Capture the cell that displays the provided text and extract its (x, y) central coordinate. 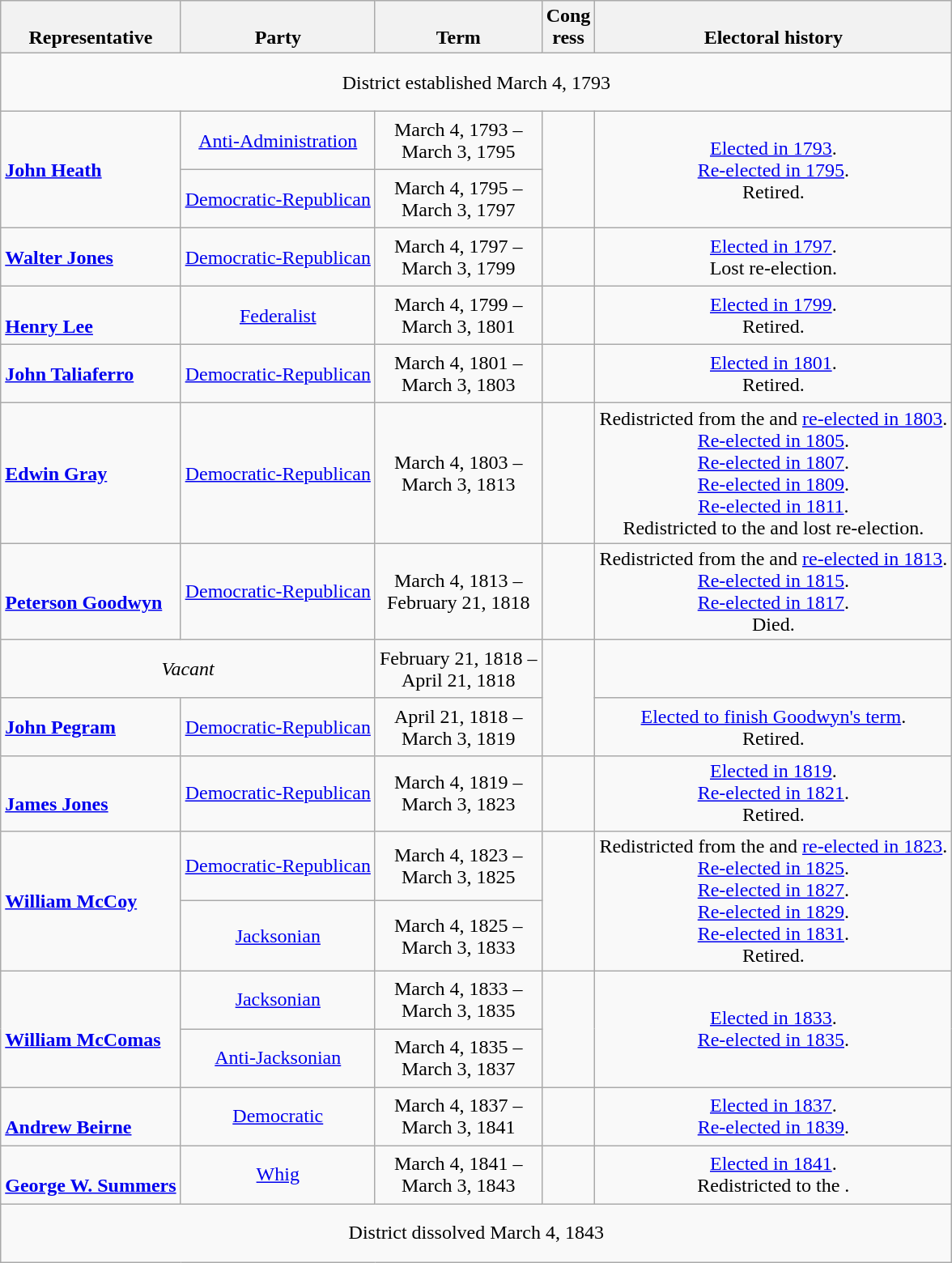
Elected in 1797.Lost re-election. (774, 257)
Elected in 1841.Redistricted to the . (774, 1175)
February 21, 1818 –April 21, 1818 (458, 669)
March 4, 1799 –March 3, 1801 (458, 316)
Anti-Jacksonian (278, 1058)
March 4, 1819 –March 3, 1823 (458, 793)
District dissolved March 4, 1843 (476, 1233)
March 4, 1835 –March 3, 1837 (458, 1058)
Elected in 1819.Re-elected in 1821.Retired. (774, 793)
Elected to finish Goodwyn's term.Retired. (774, 727)
Federalist (278, 316)
Whig (278, 1175)
Party (278, 28)
Democratic (278, 1116)
March 4, 1841 –March 3, 1843 (458, 1175)
Henry Lee (91, 316)
John Pegram (91, 727)
Walter Jones (91, 257)
George W. Summers (91, 1175)
William McCoy (91, 900)
Congress (568, 28)
William McComas (91, 1029)
John Heath (91, 170)
Electoral history (774, 28)
March 4, 1825 –March 3, 1833 (458, 936)
Elected in 1833.Re-elected in 1835. (774, 1029)
Representative (91, 28)
James Jones (91, 793)
Vacant (188, 669)
Anti-Administration (278, 141)
March 4, 1803 –March 3, 1813 (458, 473)
Elected in 1793.Re-elected in 1795.Retired. (774, 170)
Edwin Gray (91, 473)
March 4, 1797 –March 3, 1799 (458, 257)
Andrew Beirne (91, 1116)
John Taliaferro (91, 374)
April 21, 1818 –March 3, 1819 (458, 727)
March 4, 1801 –March 3, 1803 (458, 374)
Redistricted from the and re-elected in 1813.Re-elected in 1815.Re-elected in 1817.Died. (774, 591)
March 4, 1813 –February 21, 1818 (458, 591)
Elected in 1799.Retired. (774, 316)
Peterson Goodwyn (91, 591)
Elected in 1837.Re-elected in 1839. (774, 1116)
District established March 4, 1793 (476, 83)
Elected in 1801.Retired. (774, 374)
March 4, 1795 –March 3, 1797 (458, 199)
March 4, 1837 –March 3, 1841 (458, 1116)
March 4, 1833 –March 3, 1835 (458, 1000)
Redistricted from the and re-elected in 1823.Re-elected in 1825.Re-elected in 1827.Re-elected in 1829.Re-elected in 1831.Retired. (774, 900)
March 4, 1793 –March 3, 1795 (458, 141)
March 4, 1823 –March 3, 1825 (458, 866)
Term (458, 28)
